Identify which cell holds the provided text, then report its [X, Y] central coordinate. 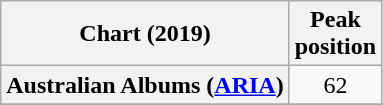
Chart (2019) [145, 34]
Peakposition [335, 34]
62 [335, 85]
Australian Albums (ARIA) [145, 85]
